From the cell containing the given text, extract its center point as (X, Y) coordinate. 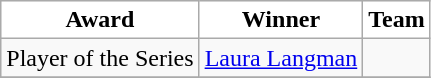
Winner (281, 20)
Laura Langman (281, 58)
Player of the Series (100, 58)
Team (397, 20)
Award (100, 20)
